Return the [x, y] coordinate for the center point of the cell that contains the specified text.  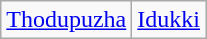
Thodupuzha [66, 20]
Idukki [169, 20]
